Return [x, y] of the center of cell containing provided text 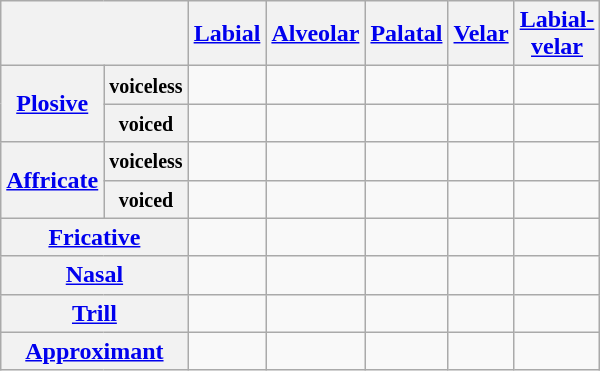
Nasal [94, 275]
Palatal [406, 34]
Approximant [94, 351]
Affricate [52, 180]
Fricative [94, 237]
Plosive [52, 104]
Alveolar [316, 34]
Trill [94, 313]
Velar [481, 34]
Labial [227, 34]
Labial-velar [557, 34]
